Identify which cell holds the provided text, then report its (x, y) central coordinate. 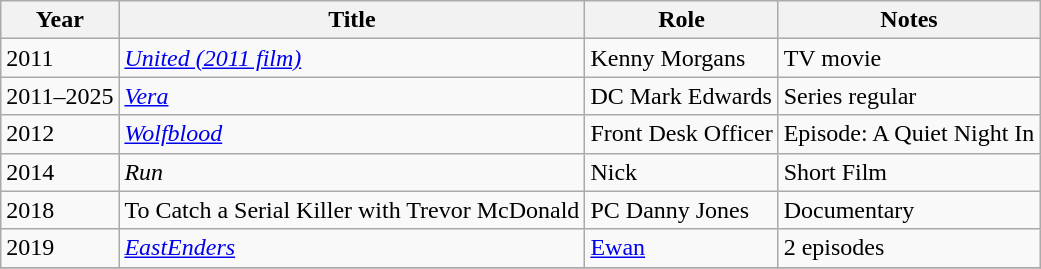
DC Mark Edwards (682, 96)
PC Danny Jones (682, 210)
2019 (60, 248)
Year (60, 20)
2011–2025 (60, 96)
Kenny Morgans (682, 58)
2018 (60, 210)
Front Desk Officer (682, 134)
Short Film (909, 172)
Episode: A Quiet Night In (909, 134)
Documentary (909, 210)
2012 (60, 134)
Role (682, 20)
TV movie (909, 58)
2 episodes (909, 248)
Nick (682, 172)
Vera (352, 96)
Run (352, 172)
EastEnders (352, 248)
United (2011 film) (352, 58)
2014 (60, 172)
Notes (909, 20)
Ewan (682, 248)
To Catch a Serial Killer with Trevor McDonald (352, 210)
Wolfblood (352, 134)
2011 (60, 58)
Series regular (909, 96)
Title (352, 20)
